From the cell containing the given text, extract its center point as [x, y] coordinate. 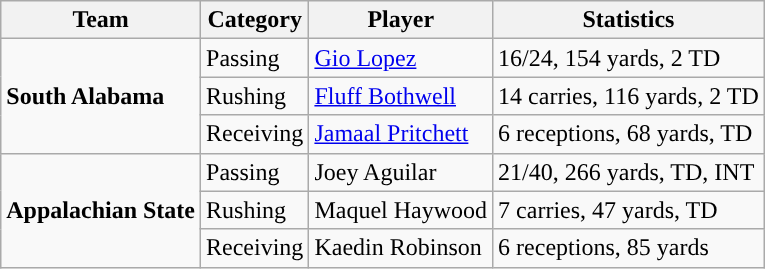
Statistics [629, 20]
Maquel Haywood [401, 210]
Appalachian State [101, 210]
6 receptions, 85 yards [629, 248]
Fluff Bothwell [401, 96]
16/24, 154 yards, 2 TD [629, 58]
Gio Lopez [401, 58]
Player [401, 20]
Joey Aguilar [401, 172]
Kaedin Robinson [401, 248]
6 receptions, 68 yards, TD [629, 134]
South Alabama [101, 96]
Team [101, 20]
Jamaal Pritchett [401, 134]
14 carries, 116 yards, 2 TD [629, 96]
21/40, 266 yards, TD, INT [629, 172]
Category [255, 20]
7 carries, 47 yards, TD [629, 210]
